Determine the (X, Y) coordinate at the center of the cell enclosing the given text.  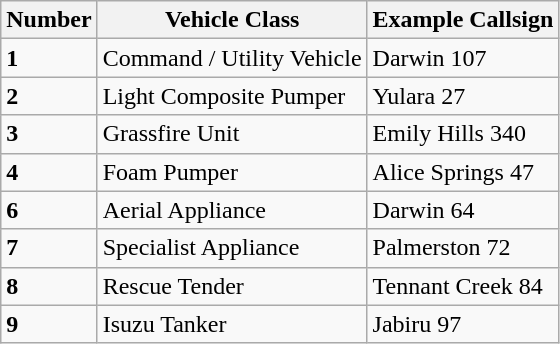
Grassfire Unit (232, 134)
Example Callsign (463, 20)
8 (49, 286)
Alice Springs 47 (463, 172)
6 (49, 210)
7 (49, 248)
Foam Pumper (232, 172)
3 (49, 134)
Light Composite Pumper (232, 96)
Vehicle Class (232, 20)
Yulara 27 (463, 96)
Emily Hills 340 (463, 134)
2 (49, 96)
Isuzu Tanker (232, 324)
Jabiru 97 (463, 324)
Darwin 64 (463, 210)
Number (49, 20)
Rescue Tender (232, 286)
Darwin 107 (463, 58)
Specialist Appliance (232, 248)
Palmerston 72 (463, 248)
Tennant Creek 84 (463, 286)
Command / Utility Vehicle (232, 58)
4 (49, 172)
9 (49, 324)
Aerial Appliance (232, 210)
1 (49, 58)
